Identify which cell holds the provided text, then report its (X, Y) central coordinate. 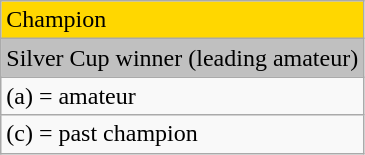
(c) = past champion (182, 134)
(a) = amateur (182, 96)
Champion (182, 20)
Silver Cup winner (leading amateur) (182, 58)
